Find where the given text appears and provide that cell's center as [x, y] coordinate. 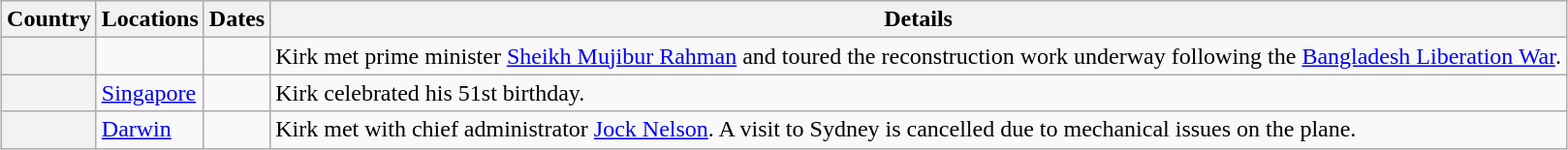
Details [919, 19]
Kirk celebrated his 51st birthday. [919, 93]
Locations [149, 19]
Dates [236, 19]
Darwin [149, 130]
Singapore [149, 93]
Kirk met with chief administrator Jock Nelson. A visit to Sydney is cancelled due to mechanical issues on the plane. [919, 130]
Country [49, 19]
Kirk met prime minister Sheikh Mujibur Rahman and toured the reconstruction work underway following the Bangladesh Liberation War. [919, 56]
